From the cell containing the given text, extract its center point as (x, y) coordinate. 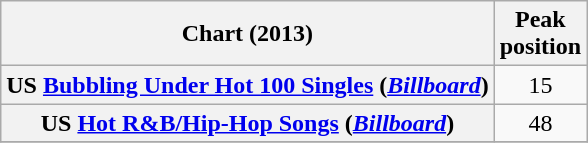
Peakposition (540, 34)
48 (540, 123)
US Hot R&B/Hip-Hop Songs (Billboard) (248, 123)
US Bubbling Under Hot 100 Singles (Billboard) (248, 85)
15 (540, 85)
Chart (2013) (248, 34)
